Find where the given text appears and provide that cell's center as (x, y) coordinate. 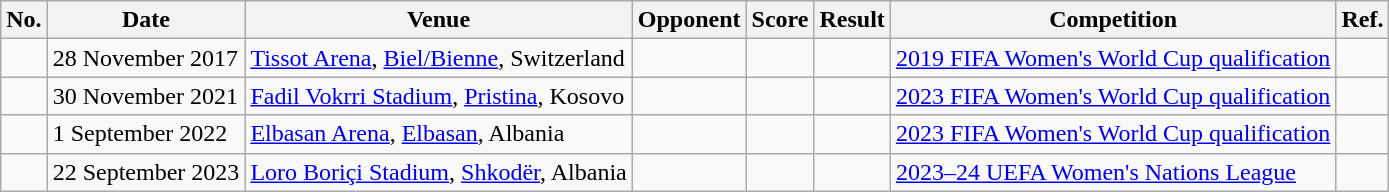
28 November 2017 (146, 58)
Date (146, 20)
Elbasan Arena, Elbasan, Albania (438, 134)
1 September 2022 (146, 134)
Loro Boriçi Stadium, Shkodër, Albania (438, 172)
Venue (438, 20)
22 September 2023 (146, 172)
30 November 2021 (146, 96)
Opponent (689, 20)
Fadil Vokrri Stadium, Pristina, Kosovo (438, 96)
Ref. (1362, 20)
Score (780, 20)
Tissot Arena, Biel/Bienne, Switzerland (438, 58)
2023–24 UEFA Women's Nations League (1113, 172)
No. (24, 20)
2019 FIFA Women's World Cup qualification (1113, 58)
Competition (1113, 20)
Result (852, 20)
